Pinpoint the cell where the given text exists, returning its [X, Y] midpoint coordinate. 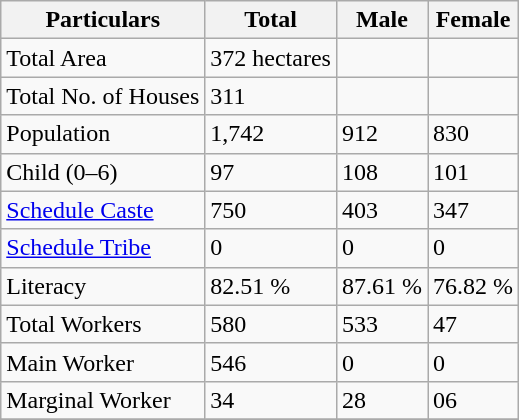
Marginal Worker [103, 400]
108 [382, 172]
Schedule Tribe [103, 248]
87.61 % [382, 286]
101 [474, 172]
28 [382, 400]
311 [271, 96]
47 [474, 324]
Total No. of Houses [103, 96]
97 [271, 172]
Particulars [103, 20]
372 hectares [271, 58]
912 [382, 134]
Total [271, 20]
Main Worker [103, 362]
750 [271, 210]
403 [382, 210]
Male [382, 20]
Total Area [103, 58]
Female [474, 20]
Schedule Caste [103, 210]
580 [271, 324]
546 [271, 362]
34 [271, 400]
06 [474, 400]
533 [382, 324]
1,742 [271, 134]
82.51 % [271, 286]
76.82 % [474, 286]
830 [474, 134]
Child (0–6) [103, 172]
Population [103, 134]
Literacy [103, 286]
Total Workers [103, 324]
347 [474, 210]
